For the text-containing cell, return its midpoint in [X, Y] coordinate format. 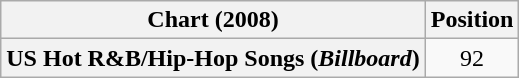
Position [472, 20]
92 [472, 58]
US Hot R&B/Hip-Hop Songs (Billboard) [213, 58]
Chart (2008) [213, 20]
